From the cell containing the given text, extract its center point as [X, Y] coordinate. 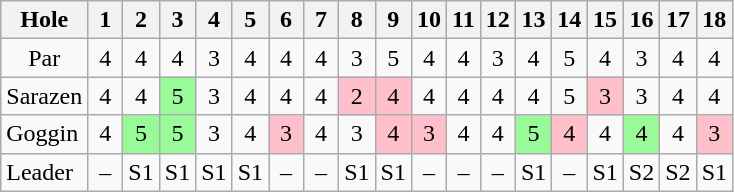
15 [605, 20]
7 [322, 20]
Goggin [44, 134]
6 [286, 20]
1 [106, 20]
14 [570, 20]
Sarazen [44, 96]
12 [498, 20]
18 [714, 20]
9 [393, 20]
10 [428, 20]
Leader [44, 172]
8 [357, 20]
17 [678, 20]
16 [641, 20]
Hole [44, 20]
13 [533, 20]
Par [44, 58]
11 [464, 20]
